From the cell containing the given text, extract its center point as (X, Y) coordinate. 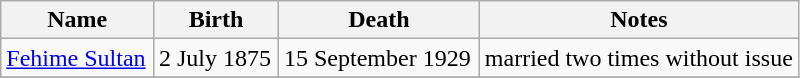
15 September 1929 (378, 58)
Death (378, 20)
Fehime Sultan (78, 58)
Birth (216, 20)
2 July 1875 (216, 58)
Notes (638, 20)
Name (78, 20)
married two times without issue (638, 58)
